Search for the cell housing the specified text and yield its (X, Y) center coordinate. 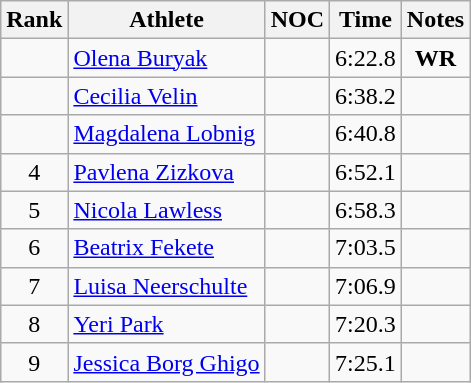
Notes (435, 20)
Time (366, 20)
7:20.3 (366, 324)
Rank (34, 20)
Luisa Neerschulte (166, 286)
NOC (297, 20)
Nicola Lawless (166, 210)
5 (34, 210)
Cecilia Velin (166, 96)
7 (34, 286)
7:25.1 (366, 362)
7:06.9 (366, 286)
Jessica Borg Ghigo (166, 362)
6:22.8 (366, 58)
6:58.3 (366, 210)
6:38.2 (366, 96)
6:52.1 (366, 172)
Magdalena Lobnig (166, 134)
Beatrix Fekete (166, 248)
Athlete (166, 20)
6:40.8 (366, 134)
Pavlena Zizkova (166, 172)
Olena Buryak (166, 58)
7:03.5 (366, 248)
4 (34, 172)
9 (34, 362)
WR (435, 58)
Yeri Park (166, 324)
8 (34, 324)
6 (34, 248)
